Return the (x, y) coordinate for the center point of the cell that contains the specified text.  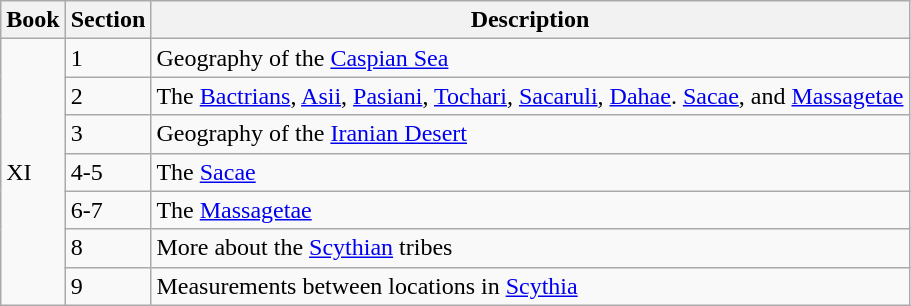
Book (33, 20)
Description (530, 20)
Geography of the Caspian Sea (530, 58)
1 (108, 58)
6-7 (108, 210)
Measurements between locations in Scythia (530, 286)
XI (33, 172)
8 (108, 248)
The Sacae (530, 172)
2 (108, 96)
The Massagetae (530, 210)
More about the Scythian tribes (530, 248)
Section (108, 20)
The Bactrians, Asii, Pasiani, Tochari, Sacaruli, Dahae. Sacae, and Massagetae (530, 96)
4-5 (108, 172)
9 (108, 286)
Geography of the Iranian Desert (530, 134)
3 (108, 134)
